From the cell containing the given text, extract its center point as [X, Y] coordinate. 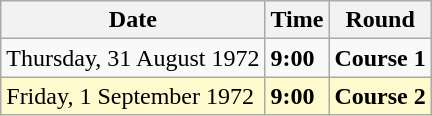
Course 1 [380, 58]
Course 2 [380, 96]
Date [133, 20]
Round [380, 20]
Time [297, 20]
Friday, 1 September 1972 [133, 96]
Thursday, 31 August 1972 [133, 58]
